Scan for the cell matching the given text and deliver its [X, Y] coordinate at center. 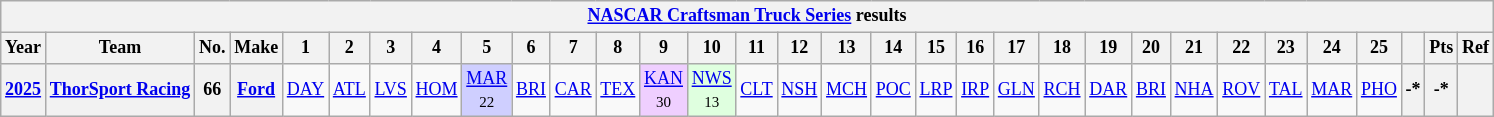
No. [212, 48]
3 [390, 48]
2025 [24, 90]
6 [532, 48]
ROV [1242, 90]
ThorSport Racing [120, 90]
Team [120, 48]
Make [256, 48]
9 [664, 48]
16 [976, 48]
DAY [305, 90]
1 [305, 48]
Ford [256, 90]
5 [487, 48]
8 [618, 48]
MCH [847, 90]
Ref [1476, 48]
22 [1242, 48]
DAR [1108, 90]
18 [1062, 48]
14 [893, 48]
19 [1108, 48]
11 [756, 48]
66 [212, 90]
23 [1286, 48]
LVS [390, 90]
IRP [976, 90]
POC [893, 90]
PHO [1380, 90]
NASCAR Craftsman Truck Series results [747, 16]
HOM [436, 90]
4 [436, 48]
KAN30 [664, 90]
Pts [1442, 48]
20 [1152, 48]
7 [573, 48]
LRP [936, 90]
MAR22 [487, 90]
17 [1016, 48]
NHA [1194, 90]
25 [1380, 48]
21 [1194, 48]
NSH [800, 90]
15 [936, 48]
Year [24, 48]
CAR [573, 90]
CLT [756, 90]
24 [1332, 48]
RCH [1062, 90]
MAR [1332, 90]
TEX [618, 90]
ATL [349, 90]
TAL [1286, 90]
13 [847, 48]
12 [800, 48]
GLN [1016, 90]
NWS13 [712, 90]
2 [349, 48]
10 [712, 48]
